Search for the cell housing the specified text and yield its [x, y] center coordinate. 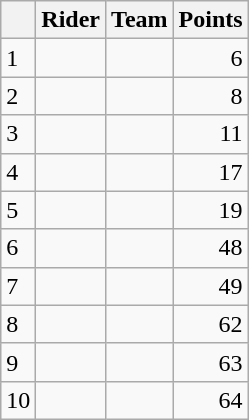
Rider [71, 20]
5 [18, 210]
19 [210, 210]
9 [18, 362]
11 [210, 134]
3 [18, 134]
Points [210, 20]
17 [210, 172]
7 [18, 286]
4 [18, 172]
48 [210, 248]
1 [18, 58]
63 [210, 362]
2 [18, 96]
10 [18, 400]
62 [210, 324]
Team [140, 20]
64 [210, 400]
49 [210, 286]
